For the text-containing cell, return its midpoint in (x, y) coordinate format. 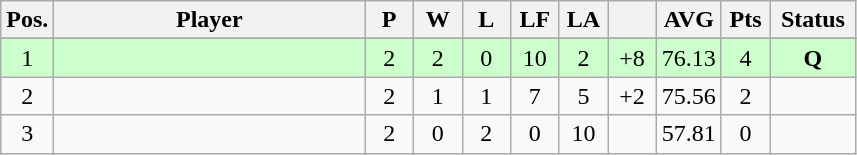
4 (746, 58)
7 (536, 96)
Player (210, 20)
75.56 (688, 96)
76.13 (688, 58)
Q (813, 58)
W (438, 20)
LF (536, 20)
Pts (746, 20)
57.81 (688, 134)
Status (813, 20)
P (390, 20)
AVG (688, 20)
+8 (632, 58)
5 (584, 96)
+2 (632, 96)
LA (584, 20)
3 (28, 134)
L (486, 20)
Pos. (28, 20)
